From the cell containing the given text, extract its center point as (X, Y) coordinate. 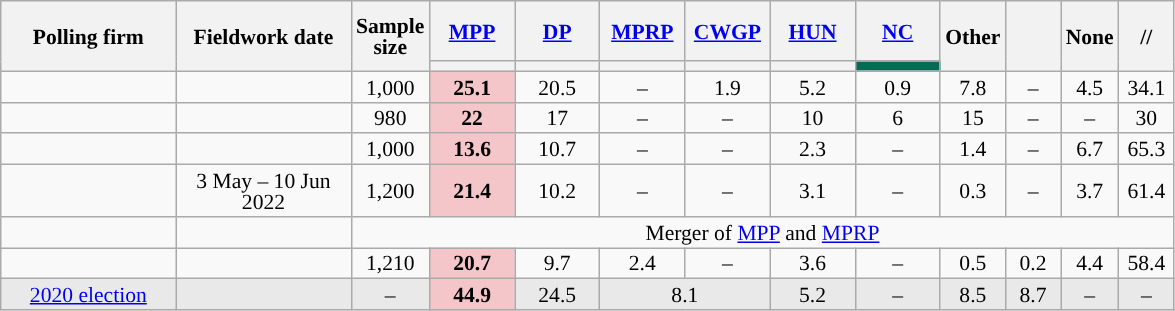
0.9 (898, 86)
1,210 (390, 264)
Samplesize (390, 36)
58.4 (1146, 264)
10.7 (558, 150)
Merger of MPP and MPRP (762, 232)
0.5 (972, 264)
15 (972, 118)
9.7 (558, 264)
CWGP (728, 31)
20.7 (472, 264)
22 (472, 118)
HUN (812, 31)
20.5 (558, 86)
21.4 (472, 191)
1.9 (728, 86)
1.4 (972, 150)
44.9 (472, 294)
65.3 (1146, 150)
4.5 (1090, 86)
3.7 (1090, 191)
8.1 (685, 294)
7.8 (972, 86)
6 (898, 118)
Fieldwork date (264, 36)
13.6 (472, 150)
None (1090, 36)
2.3 (812, 150)
980 (390, 118)
30 (1146, 118)
61.4 (1146, 191)
3 May – 10 Jun 2022 (264, 191)
MPP (472, 31)
3.6 (812, 264)
Polling firm (88, 36)
10 (812, 118)
2.4 (642, 264)
17 (558, 118)
10.2 (558, 191)
34.1 (1146, 86)
6.7 (1090, 150)
DP (558, 31)
8.7 (1034, 294)
3.1 (812, 191)
25.1 (472, 86)
0.2 (1034, 264)
24.5 (558, 294)
8.5 (972, 294)
1,200 (390, 191)
0.3 (972, 191)
4.4 (1090, 264)
2020 election (88, 294)
// (1146, 36)
Other (972, 36)
NC (898, 31)
MPRP (642, 31)
